Determine the [x, y] coordinate at the center of the cell enclosing the given text.  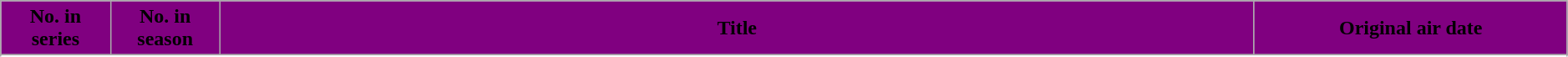
Title [737, 28]
Original air date [1410, 28]
No. inseries [55, 28]
No. inseason [165, 28]
